Locate the cell with the specified text and output its (x, y) center coordinate. 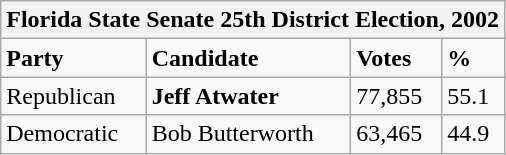
Democratic (74, 134)
Party (74, 58)
44.9 (474, 134)
77,855 (396, 96)
Florida State Senate 25th District Election, 2002 (253, 20)
Jeff Atwater (248, 96)
Bob Butterworth (248, 134)
Votes (396, 58)
Republican (74, 96)
63,465 (396, 134)
Candidate (248, 58)
% (474, 58)
55.1 (474, 96)
